Find where the given text appears and provide that cell's center as (X, Y) coordinate. 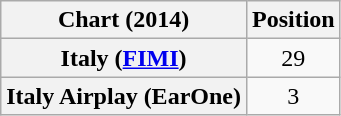
Italy Airplay (EarOne) (124, 96)
29 (293, 58)
Chart (2014) (124, 20)
3 (293, 96)
Position (293, 20)
Italy (FIMI) (124, 58)
